Return (x, y) of the center of cell containing provided text 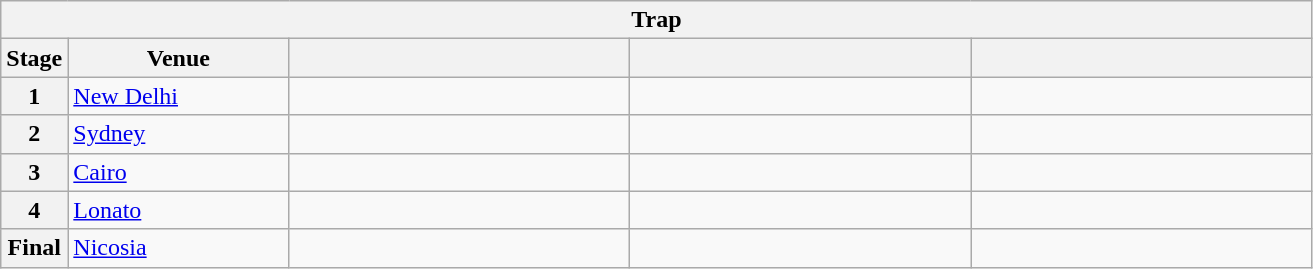
New Delhi (178, 96)
3 (34, 172)
Venue (178, 58)
Trap (656, 20)
1 (34, 96)
Stage (34, 58)
4 (34, 210)
Final (34, 248)
Nicosia (178, 248)
Sydney (178, 134)
Lonato (178, 210)
Cairo (178, 172)
2 (34, 134)
